Identify which cell holds the provided text, then report its [x, y] central coordinate. 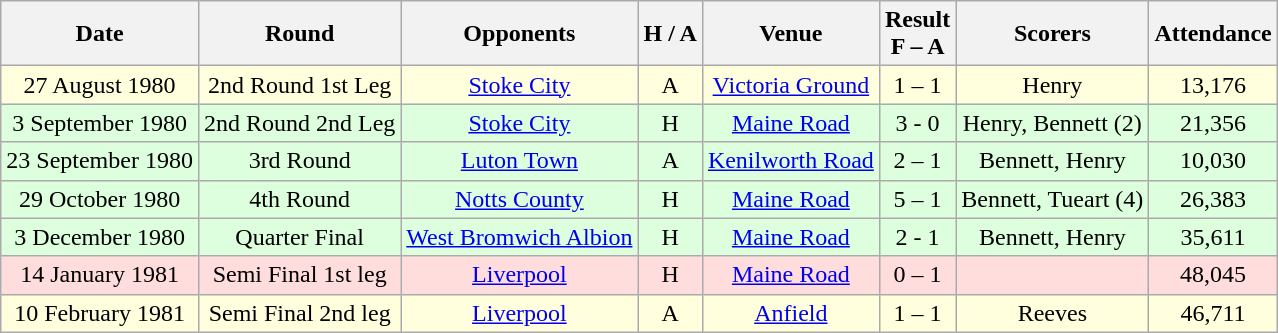
2nd Round 2nd Leg [299, 123]
Attendance [1213, 34]
46,711 [1213, 313]
4th Round [299, 199]
10 February 1981 [100, 313]
ResultF – A [917, 34]
Scorers [1052, 34]
Semi Final 2nd leg [299, 313]
Bennett, Tueart (4) [1052, 199]
Anfield [790, 313]
Opponents [520, 34]
Date [100, 34]
Henry [1052, 85]
Round [299, 34]
Quarter Final [299, 237]
Reeves [1052, 313]
26,383 [1213, 199]
27 August 1980 [100, 85]
3 - 0 [917, 123]
10,030 [1213, 161]
0 – 1 [917, 275]
5 – 1 [917, 199]
Luton Town [520, 161]
3rd Round [299, 161]
Venue [790, 34]
23 September 1980 [100, 161]
West Bromwich Albion [520, 237]
29 October 1980 [100, 199]
Henry, Bennett (2) [1052, 123]
3 September 1980 [100, 123]
14 January 1981 [100, 275]
Kenilworth Road [790, 161]
48,045 [1213, 275]
Semi Final 1st leg [299, 275]
35,611 [1213, 237]
2 – 1 [917, 161]
2nd Round 1st Leg [299, 85]
Victoria Ground [790, 85]
3 December 1980 [100, 237]
13,176 [1213, 85]
Notts County [520, 199]
2 - 1 [917, 237]
H / A [670, 34]
21,356 [1213, 123]
